From the cell containing the given text, extract its center point as (X, Y) coordinate. 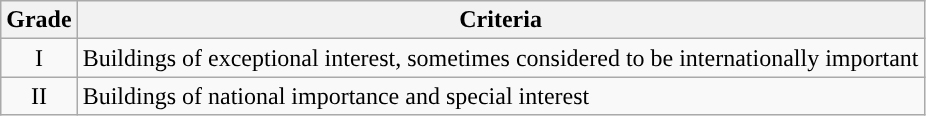
II (39, 96)
I (39, 58)
Grade (39, 20)
Buildings of national importance and special interest (500, 96)
Buildings of exceptional interest, sometimes considered to be internationally important (500, 58)
Criteria (500, 20)
